Determine the (X, Y) coordinate at the center of the cell enclosing the given text.  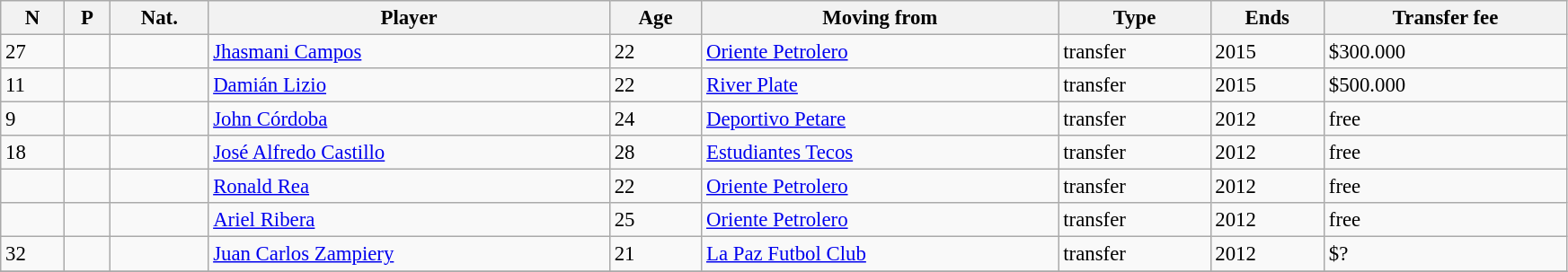
18 (32, 153)
La Paz Futbol Club (881, 254)
John Córdoba (410, 119)
32 (32, 254)
Estudiantes Tecos (881, 153)
25 (655, 220)
$? (1445, 254)
Deportivo Petare (881, 119)
Player (410, 18)
9 (32, 119)
$500.000 (1445, 85)
Moving from (881, 18)
Jhasmani Campos (410, 52)
River Plate (881, 85)
P (87, 18)
Ronald Rea (410, 187)
24 (655, 119)
Age (655, 18)
11 (32, 85)
N (32, 18)
Transfer fee (1445, 18)
Juan Carlos Zampiery (410, 254)
Damián Lizio (410, 85)
Ariel Ribera (410, 220)
28 (655, 153)
21 (655, 254)
Nat. (160, 18)
27 (32, 52)
José Alfredo Castillo (410, 153)
$300.000 (1445, 52)
Type (1134, 18)
Ends (1267, 18)
